Detect which cell encompasses the target text, then output its (x, y) center coordinate. 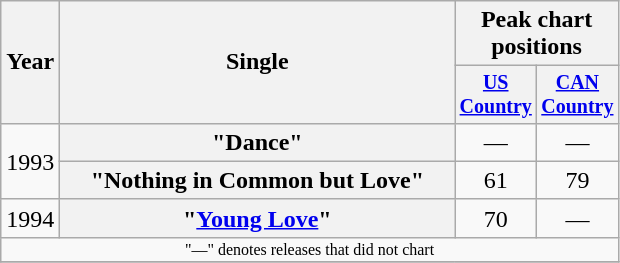
Single (258, 62)
1993 (30, 161)
61 (496, 180)
"Dance" (258, 142)
"Young Love" (258, 218)
Peak chartpositions (536, 34)
70 (496, 218)
1994 (30, 218)
Year (30, 62)
US Country (496, 94)
"—" denotes releases that did not chart (310, 249)
"Nothing in Common but Love" (258, 180)
79 (578, 180)
CAN Country (578, 94)
